Provide the [x, y] coordinate of the cell's center where the given text is located.  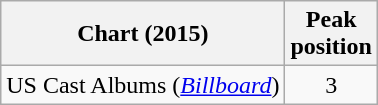
Peakposition [331, 34]
Chart (2015) [143, 34]
US Cast Albums (Billboard) [143, 85]
3 [331, 85]
